Locate the cell with the specified text and output its (X, Y) center coordinate. 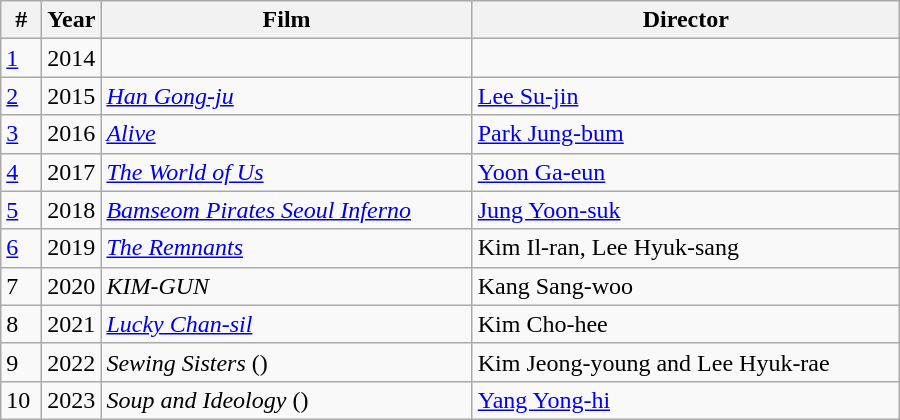
Kim Cho-hee (686, 324)
KIM-GUN (286, 286)
Director (686, 20)
Jung Yoon-suk (686, 210)
5 (22, 210)
9 (22, 362)
2022 (72, 362)
2017 (72, 172)
Yang Yong-hi (686, 400)
Kim Il-ran, Lee Hyuk-sang (686, 248)
4 (22, 172)
2018 (72, 210)
2015 (72, 96)
Alive (286, 134)
Bamseom Pirates Seoul Inferno (286, 210)
Year (72, 20)
Sewing Sisters () (286, 362)
2020 (72, 286)
3 (22, 134)
10 (22, 400)
8 (22, 324)
Soup and Ideology () (286, 400)
Park Jung-bum (686, 134)
Lee Su-jin (686, 96)
2014 (72, 58)
7 (22, 286)
2019 (72, 248)
2023 (72, 400)
Kang Sang-woo (686, 286)
2016 (72, 134)
2 (22, 96)
Han Gong-ju (286, 96)
Yoon Ga-eun (686, 172)
# (22, 20)
1 (22, 58)
Kim Jeong-young and Lee Hyuk-rae (686, 362)
The World of Us (286, 172)
The Remnants (286, 248)
Film (286, 20)
2021 (72, 324)
6 (22, 248)
Lucky Chan-sil (286, 324)
